Search for the cell housing the specified text and yield its (X, Y) center coordinate. 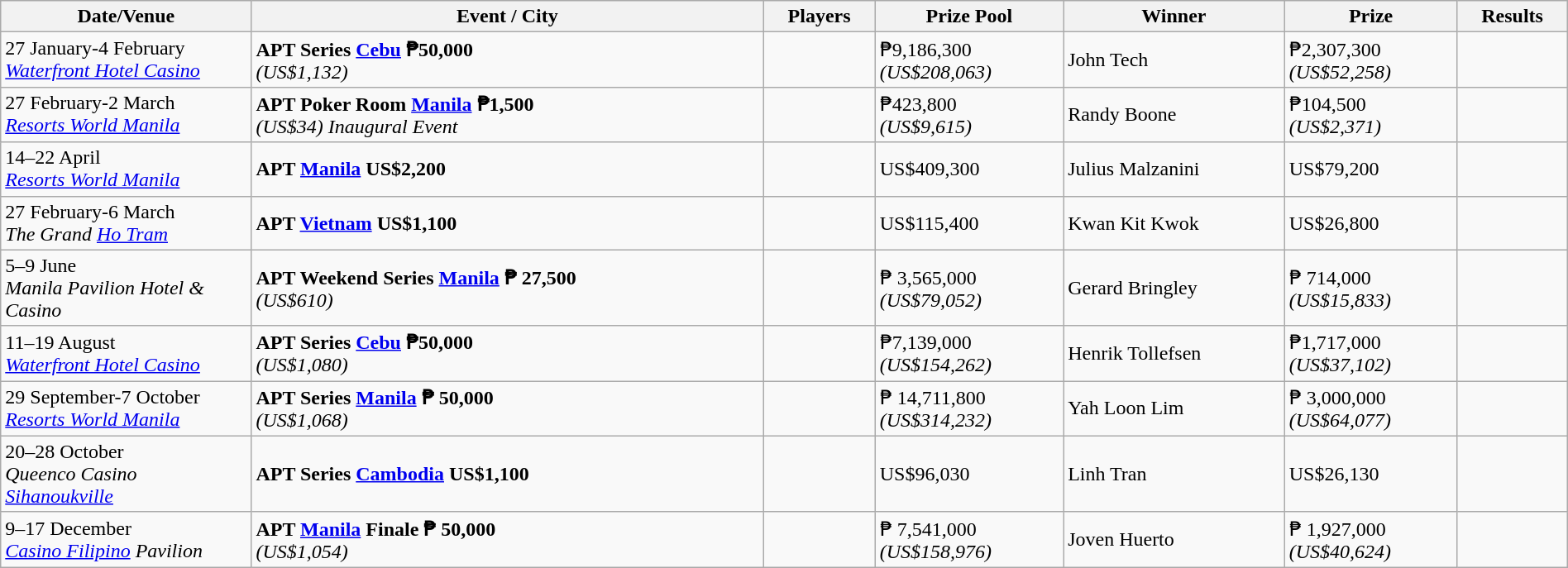
₱7,139,000(US$154,262) (969, 354)
27 January-4 FebruaryWaterfront Hotel Casino (126, 60)
APT Vietnam US$1,100 (508, 223)
₱1,717,000(US$37,102) (1371, 354)
Results (1512, 17)
₱ 7,541,000(US$158,976) (969, 539)
₱ 714,000(US$15,833) (1371, 288)
Yah Loon Lim (1174, 408)
APT Series Manila ₱ 50,000(US$1,068) (508, 408)
US$26,800 (1371, 223)
27 February-6 MarchThe Grand Ho Tram (126, 223)
11–19 AugustWaterfront Hotel Casino (126, 354)
John Tech (1174, 60)
Date/Venue (126, 17)
US$409,300 (969, 169)
₱104,500(US$2,371) (1371, 114)
29 September-7 OctoberResorts World Manila (126, 408)
APT Series Cebu ₱50,000(US$1,080) (508, 354)
US$96,030 (969, 474)
₱ 3,565,000(US$79,052) (969, 288)
APT Series Cebu ₱50,000(US$1,132) (508, 60)
Joven Huerto (1174, 539)
APT Manila US$2,200 (508, 169)
US$79,200 (1371, 169)
Randy Boone (1174, 114)
₱ 14,711,800(US$314,232) (969, 408)
₱9,186,300(US$208,063) (969, 60)
US$115,400 (969, 223)
APT Manila Finale ₱ 50,000(US$1,054) (508, 539)
5–9 JuneManila Pavilion Hotel & Casino (126, 288)
Winner (1174, 17)
20–28 OctoberQueenco Casino Sihanoukville (126, 474)
Julius Malzanini (1174, 169)
Prize (1371, 17)
US$26,130 (1371, 474)
Players (819, 17)
₱2,307,300(US$52,258) (1371, 60)
APT Series Cambodia US$1,100 (508, 474)
₱423,800(US$9,615) (969, 114)
Linh Tran (1174, 474)
Kwan Kit Kwok (1174, 223)
Henrik Tollefsen (1174, 354)
Gerard Bringley (1174, 288)
9–17 DecemberCasino Filipino Pavilion (126, 539)
Prize Pool (969, 17)
APT Weekend Series Manila ₱ 27,500(US$610) (508, 288)
₱ 1,927,000(US$40,624) (1371, 539)
₱ 3,000,000(US$64,077) (1371, 408)
APT Poker Room Manila ₱1,500(US$34) Inaugural Event (508, 114)
Event / City (508, 17)
27 February-2 MarchResorts World Manila (126, 114)
14–22 AprilResorts World Manila (126, 169)
